Locate the cell with the specified text and output its (X, Y) center coordinate. 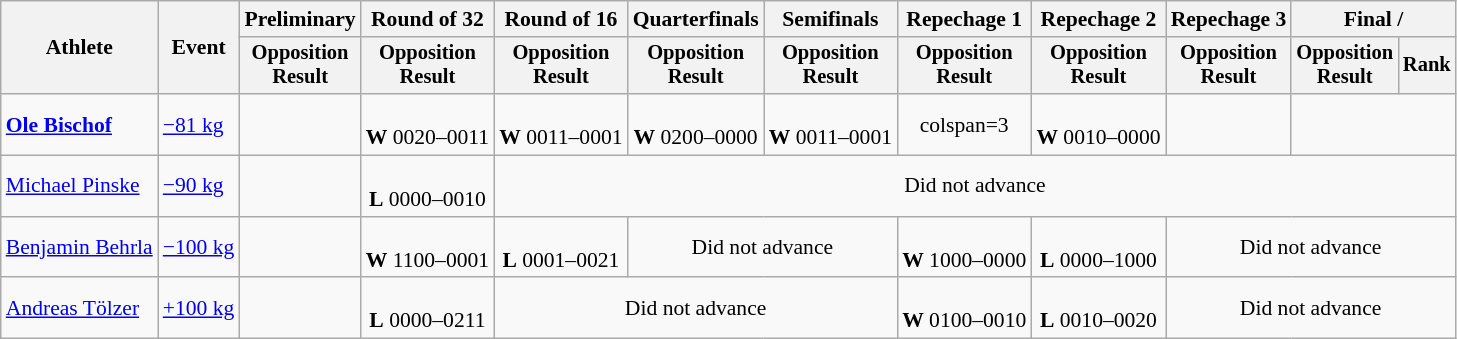
−100 kg (199, 248)
−90 kg (199, 186)
Athlete (80, 48)
Repechage 3 (1229, 19)
−81 kg (199, 124)
Event (199, 48)
Round of 16 (560, 19)
L 0001–0021 (560, 248)
Preliminary (300, 19)
W 0200–0000 (696, 124)
Michael Pinske (80, 186)
Rank (1427, 66)
W 0100–0010 (964, 308)
L 0000–0010 (428, 186)
colspan=3 (964, 124)
Ole Bischof (80, 124)
L 0000–0211 (428, 308)
Round of 32 (428, 19)
W 1000–0000 (964, 248)
Repechage 2 (1098, 19)
Final / (1373, 19)
Repechage 1 (964, 19)
Benjamin Behrla (80, 248)
Andreas Tölzer (80, 308)
W 0010–0000 (1098, 124)
Semifinals (830, 19)
W 1100–0001 (428, 248)
L 0010–0020 (1098, 308)
Quarterfinals (696, 19)
L 0000–1000 (1098, 248)
+100 kg (199, 308)
W 0020–0011 (428, 124)
